Identify which cell holds the provided text, then report its (x, y) central coordinate. 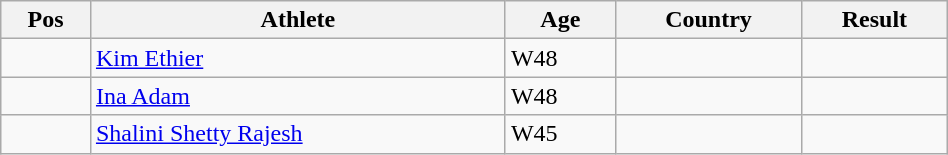
Age (560, 20)
W45 (560, 134)
Shalini Shetty Rajesh (298, 134)
Country (708, 20)
Kim Ethier (298, 58)
Pos (46, 20)
Result (875, 20)
Athlete (298, 20)
Ina Adam (298, 96)
